Locate the cell with the specified text and output its (x, y) center coordinate. 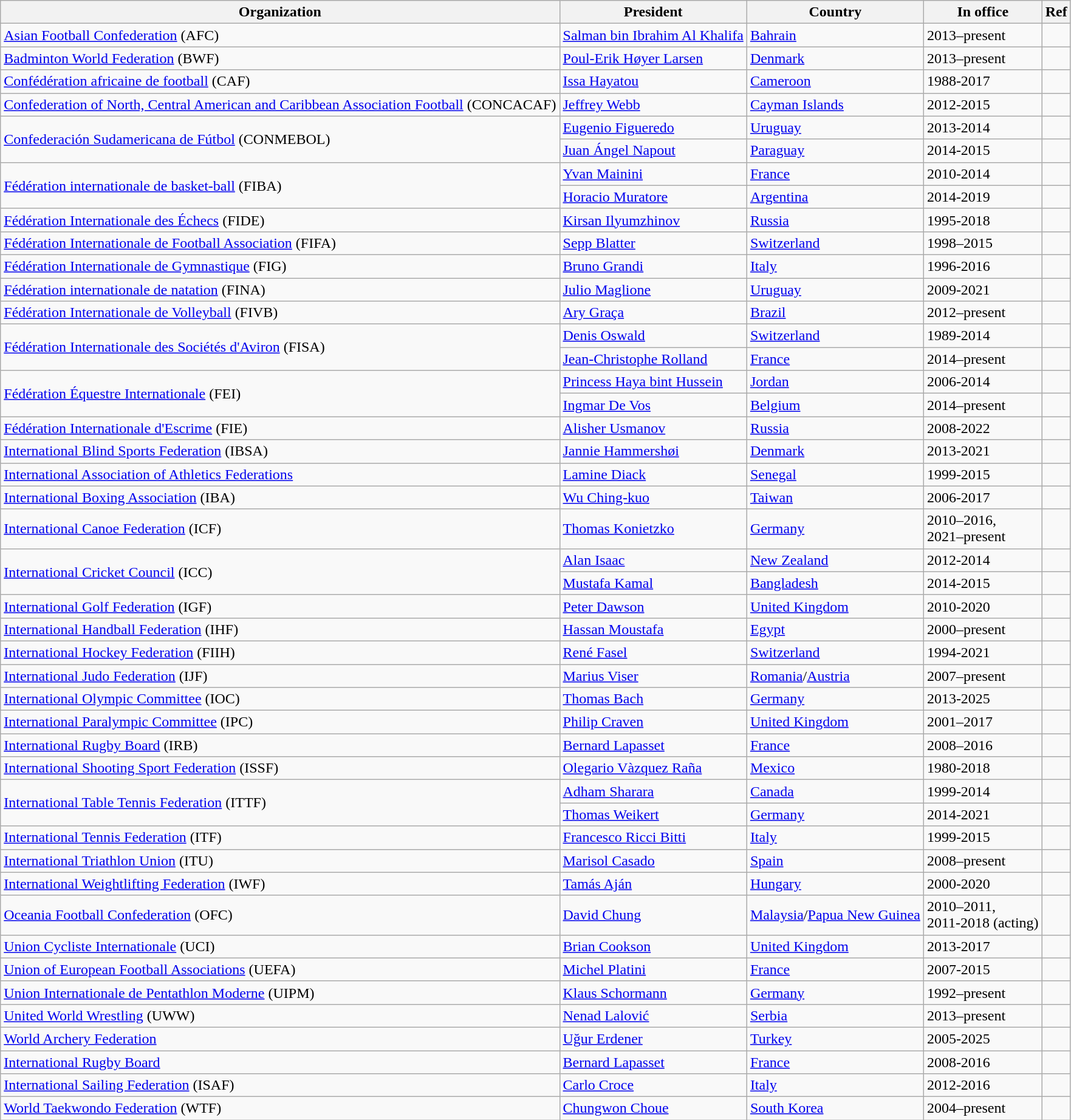
René Fasel (653, 652)
Romania/Austria (835, 676)
2008-2016 (983, 1062)
2013-2025 (983, 699)
Ingmar De Vos (653, 405)
2010-2014 (983, 174)
2001–2017 (983, 722)
Taiwan (835, 497)
2006-2014 (983, 382)
World Taekwondo Federation (WTF) (280, 1108)
2010-2020 (983, 606)
International Canoe Federation (ICF) (280, 528)
Adham Sharara (653, 791)
2000-2020 (983, 884)
Fédération Internationale des Sociétés d'Aviron (FISA) (280, 347)
Cameroon (835, 81)
Thomas Weikert (653, 814)
2009-2021 (983, 290)
Marius Viser (653, 676)
Thomas Konietzko (653, 528)
Fédération Équestre Internationale (FEI) (280, 394)
Confederation of North, Central American and Caribbean Association Football (CONCACAF) (280, 104)
2012-2016 (983, 1085)
2012-2015 (983, 104)
Mustafa Kamal (653, 583)
International Sailing Federation (ISAF) (280, 1085)
International Judo Federation (IJF) (280, 676)
2013-2017 (983, 946)
1999-2014 (983, 791)
2007–present (983, 676)
Poul-Erik Høyer Larsen (653, 58)
Canada (835, 791)
2008–2016 (983, 745)
New Zealand (835, 560)
Oceania Football Confederation (OFC) (280, 915)
Yvan Mainini (653, 174)
President (653, 12)
Union Internationale de Pentathlon Moderne (UIPM) (280, 992)
Ary Graça (653, 313)
Confédération africaine de football (CAF) (280, 81)
International Shooting Sport Federation (ISSF) (280, 768)
International Hockey Federation (FIIH) (280, 652)
Egypt (835, 629)
2006-2017 (983, 497)
International Triathlon Union (ITU) (280, 861)
2013-2014 (983, 128)
International Table Tennis Federation (ITTF) (280, 803)
Thomas Bach (653, 699)
Fédération Internationale des Échecs (FIDE) (280, 220)
Asian Football Confederation (AFC) (280, 35)
Hassan Moustafa (653, 629)
2008-2022 (983, 428)
Confederación Sudamericana de Fútbol (CONMEBOL) (280, 139)
Francesco Ricci Bitti (653, 838)
International Handball Federation (IHF) (280, 629)
Juan Ángel Napout (653, 151)
In office (983, 12)
Marisol Casado (653, 861)
Hungary (835, 884)
1988-2017 (983, 81)
Serbia (835, 1016)
South Korea (835, 1108)
Fédération Internationale de Gymnastique (FIG) (280, 266)
Chungwon Choue (653, 1108)
Alisher Usmanov (653, 428)
International Blind Sports Federation (IBSA) (280, 451)
Nenad Lalović (653, 1016)
Michel Platini (653, 969)
International Rugby Board (IRB) (280, 745)
Carlo Croce (653, 1085)
2007-2015 (983, 969)
Organization (280, 12)
Tamás Aján (653, 884)
International Golf Federation (IGF) (280, 606)
1989-2014 (983, 336)
Jannie Hammershøi (653, 451)
International Tennis Federation (ITF) (280, 838)
Fédération Internationale de Football Association (FIFA) (280, 243)
Brazil (835, 313)
Bruno Grandi (653, 266)
Mexico (835, 768)
Paraguay (835, 151)
World Archery Federation (280, 1039)
Bangladesh (835, 583)
Salman bin Ibrahim Al Khalifa (653, 35)
Fédération Internationale de Volleyball (FIVB) (280, 313)
Malaysia/Papua New Guinea (835, 915)
Jeffrey Webb (653, 104)
Country (835, 12)
International Olympic Committee (IOC) (280, 699)
2014-2021 (983, 814)
1980-2018 (983, 768)
1994-2021 (983, 652)
1995-2018 (983, 220)
Union of European Football Associations (UEFA) (280, 969)
International Weightlifting Federation (IWF) (280, 884)
United World Wrestling (UWW) (280, 1016)
International Rugby Board (280, 1062)
Jean-Christophe Rolland (653, 359)
Sepp Blatter (653, 243)
Bahrain (835, 35)
Alan Isaac (653, 560)
Kirsan Ilyumzhinov (653, 220)
2013-2021 (983, 451)
Lamine Diack (653, 474)
Olegario Vàzquez Raña (653, 768)
Horacio Muratore (653, 197)
Argentina (835, 197)
2010–2016, 2021–present (983, 528)
International Association of Athletics Federations (280, 474)
Jordan (835, 382)
International Boxing Association (IBA) (280, 497)
Union Cycliste Internationale (UCI) (280, 946)
Turkey (835, 1039)
International Paralympic Committee (IPC) (280, 722)
2005-2025 (983, 1039)
Ref (1056, 12)
Denis Oswald (653, 336)
Peter Dawson (653, 606)
Badminton World Federation (BWF) (280, 58)
1992–present (983, 992)
Fédération Internationale d'Escrime (FIE) (280, 428)
Eugenio Figueredo (653, 128)
Julio Maglione (653, 290)
Uğur Erdener (653, 1039)
Fédération internationale de natation (FINA) (280, 290)
1998–2015 (983, 243)
Wu Ching-kuo (653, 497)
Belgium (835, 405)
International Cricket Council (ICC) (280, 572)
2012-2014 (983, 560)
Philip Craven (653, 722)
Fédération internationale de basket-ball (FIBA) (280, 185)
Senegal (835, 474)
2008–present (983, 861)
2000–present (983, 629)
2010–2011, 2011-2018 (acting) (983, 915)
1996-2016 (983, 266)
David Chung (653, 915)
Princess Haya bint Hussein (653, 382)
Klaus Schormann (653, 992)
2012–present (983, 313)
Brian Cookson (653, 946)
2004–present (983, 1108)
Cayman Islands (835, 104)
2014-2019 (983, 197)
Issa Hayatou (653, 81)
Spain (835, 861)
